Pinpoint the cell where the given text exists, returning its [x, y] midpoint coordinate. 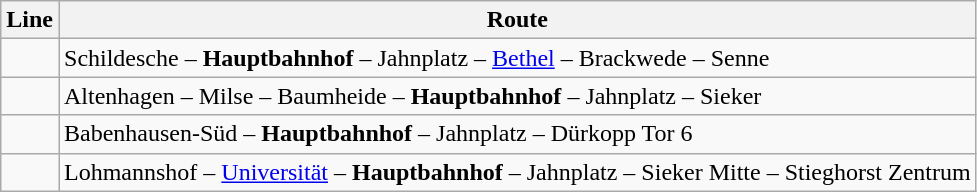
Route [517, 20]
Line [30, 20]
Altenhagen – Milse – Baumheide – Hauptbahnhof – Jahnplatz – Sieker [517, 96]
Schildesche – Hauptbahnhof – Jahnplatz – Bethel – Brackwede – Senne [517, 58]
Babenhausen-Süd – Hauptbahnhof – Jahnplatz – Dürkopp Tor 6 [517, 134]
Lohmannshof – Universität – Hauptbahnhof – Jahnplatz – Sieker Mitte – Stieghorst Zentrum [517, 172]
